Find where the given text appears and provide that cell's center as [x, y] coordinate. 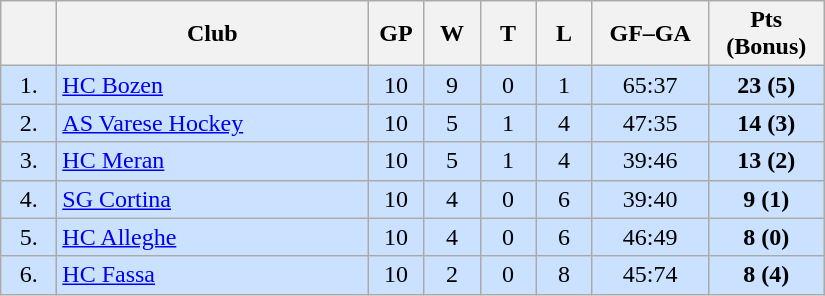
W [452, 34]
HC Fassa [212, 275]
4. [29, 199]
47:35 [650, 123]
2 [452, 275]
HC Alleghe [212, 237]
Pts (Bonus) [766, 34]
14 (3) [766, 123]
6. [29, 275]
65:37 [650, 85]
Club [212, 34]
23 (5) [766, 85]
SG Cortina [212, 199]
8 (4) [766, 275]
1. [29, 85]
2. [29, 123]
AS Varese Hockey [212, 123]
8 [564, 275]
45:74 [650, 275]
9 [452, 85]
13 (2) [766, 161]
HC Meran [212, 161]
3. [29, 161]
HC Bozen [212, 85]
GF–GA [650, 34]
GP [396, 34]
39:40 [650, 199]
T [508, 34]
L [564, 34]
46:49 [650, 237]
9 (1) [766, 199]
8 (0) [766, 237]
39:46 [650, 161]
5. [29, 237]
